Output the (x, y) coordinate of the center of the cell containing the given text.  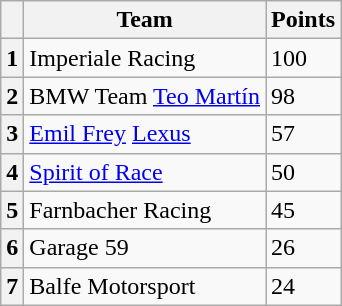
1 (12, 58)
45 (304, 210)
5 (12, 210)
24 (304, 286)
6 (12, 248)
Imperiale Racing (145, 58)
Spirit of Race (145, 172)
Balfe Motorsport (145, 286)
2 (12, 96)
100 (304, 58)
3 (12, 134)
Points (304, 20)
Garage 59 (145, 248)
7 (12, 286)
57 (304, 134)
50 (304, 172)
26 (304, 248)
Emil Frey Lexus (145, 134)
4 (12, 172)
BMW Team Teo Martín (145, 96)
Team (145, 20)
Farnbacher Racing (145, 210)
98 (304, 96)
